Determine the [x, y] coordinate at the center of the cell enclosing the given text.  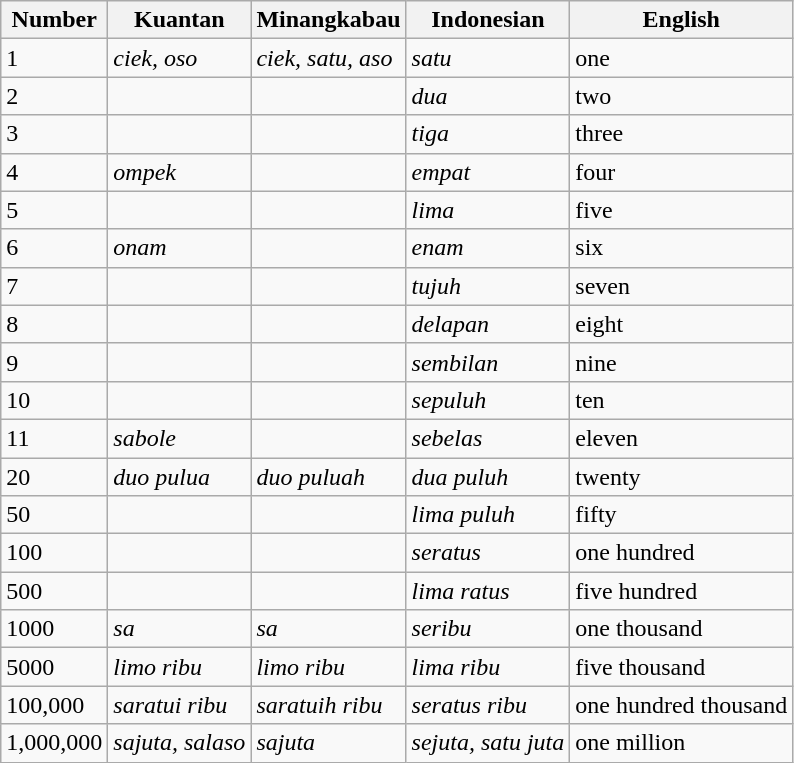
one million [682, 743]
delapan [488, 324]
empat [488, 172]
Indonesian [488, 20]
fifty [682, 515]
one hundred thousand [682, 705]
five thousand [682, 667]
ompek [180, 172]
11 [54, 438]
sajuta [328, 743]
sembilan [488, 362]
5 [54, 210]
500 [54, 591]
eight [682, 324]
lima ribu [488, 667]
saratuih ribu [328, 705]
1 [54, 58]
three [682, 134]
3 [54, 134]
sejuta, satu juta [488, 743]
sepuluh [488, 400]
duo pulua [180, 477]
7 [54, 286]
lima [488, 210]
1,000,000 [54, 743]
one thousand [682, 629]
enam [488, 248]
tujuh [488, 286]
1000 [54, 629]
dua [488, 96]
five hundred [682, 591]
nine [682, 362]
9 [54, 362]
five [682, 210]
50 [54, 515]
100,000 [54, 705]
one [682, 58]
lima puluh [488, 515]
Kuantan [180, 20]
two [682, 96]
ciek, oso [180, 58]
six [682, 248]
sebelas [488, 438]
saratui ribu [180, 705]
seratus [488, 553]
satu [488, 58]
20 [54, 477]
seratus ribu [488, 705]
seven [682, 286]
ten [682, 400]
4 [54, 172]
100 [54, 553]
seribu [488, 629]
onam [180, 248]
tiga [488, 134]
Number [54, 20]
twenty [682, 477]
English [682, 20]
6 [54, 248]
duo puluah [328, 477]
eleven [682, 438]
four [682, 172]
5000 [54, 667]
dua puluh [488, 477]
Minangkabau [328, 20]
sajuta, salaso [180, 743]
one hundred [682, 553]
ciek, satu, aso [328, 58]
lima ratus [488, 591]
sabole [180, 438]
2 [54, 96]
10 [54, 400]
8 [54, 324]
